Find where the given text appears and provide that cell's center as (x, y) coordinate. 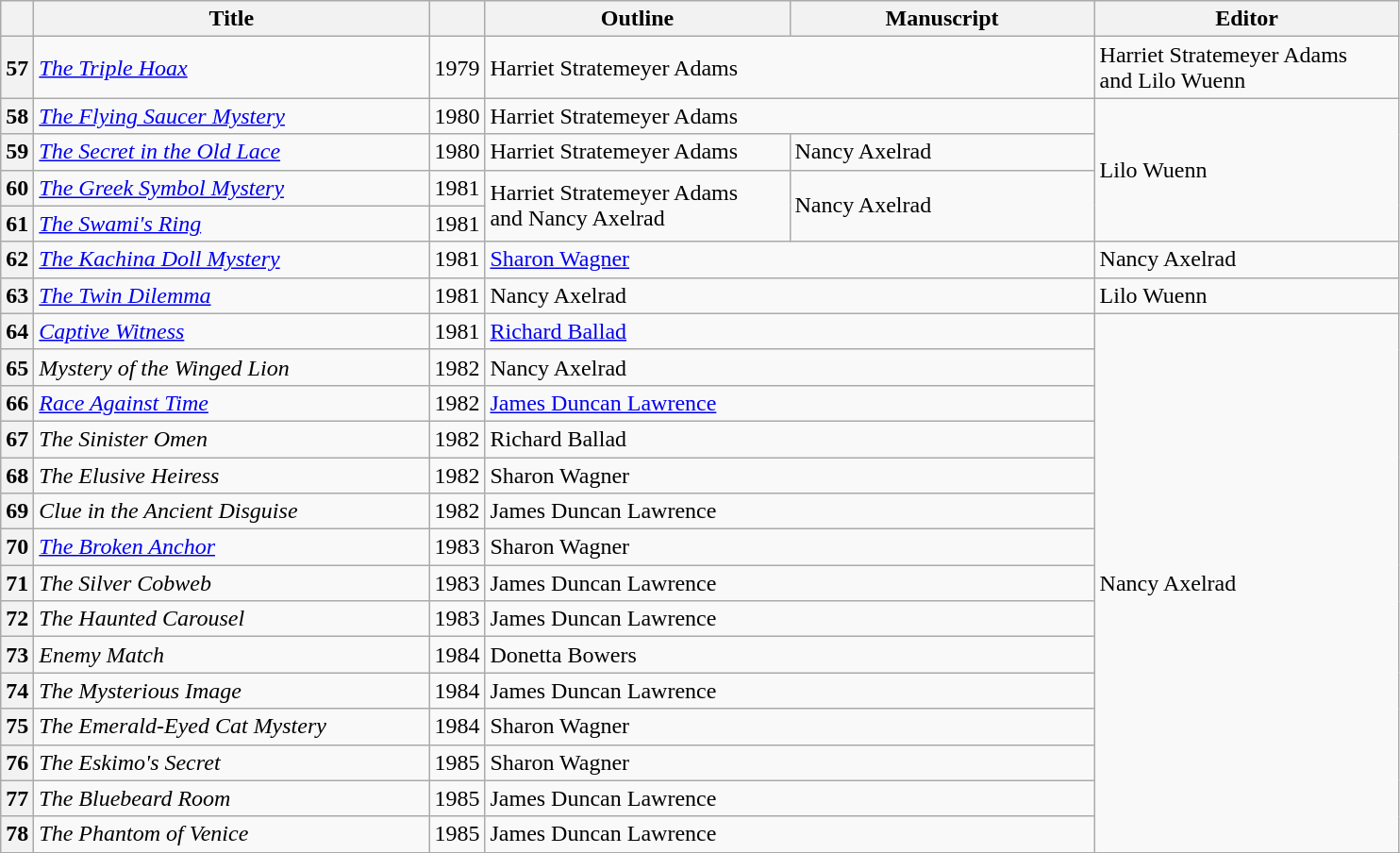
Race Against Time (232, 403)
57 (17, 68)
61 (17, 224)
Clue in the Ancient Disguise (232, 511)
The Silver Cobweb (232, 583)
74 (17, 691)
68 (17, 475)
65 (17, 367)
Donetta Bowers (790, 655)
The Sinister Omen (232, 439)
59 (17, 152)
Manuscript (942, 19)
The Mysterious Image (232, 691)
Outline (638, 19)
Harriet Stratemeyer Adamsand Lilo Wuenn (1247, 68)
69 (17, 511)
Mystery of the Winged Lion (232, 367)
The Haunted Carousel (232, 619)
71 (17, 583)
The Secret in the Old Lace (232, 152)
75 (17, 727)
76 (17, 762)
Harriet Stratemeyer Adamsand Nancy Axelrad (638, 206)
The Bluebeard Room (232, 798)
73 (17, 655)
Enemy Match (232, 655)
60 (17, 188)
72 (17, 619)
The Elusive Heiress (232, 475)
The Greek Symbol Mystery (232, 188)
67 (17, 439)
The Eskimo's Secret (232, 762)
63 (17, 295)
77 (17, 798)
The Broken Anchor (232, 547)
The Flying Saucer Mystery (232, 116)
58 (17, 116)
Title (232, 19)
The Swami's Ring (232, 224)
The Twin Dilemma (232, 295)
Editor (1247, 19)
The Triple Hoax (232, 68)
78 (17, 834)
The Kachina Doll Mystery (232, 259)
62 (17, 259)
64 (17, 331)
Captive Witness (232, 331)
The Phantom of Venice (232, 834)
1979 (457, 68)
66 (17, 403)
The Emerald-Eyed Cat Mystery (232, 727)
70 (17, 547)
